Capture the cell that displays the provided text and extract its [x, y] central coordinate. 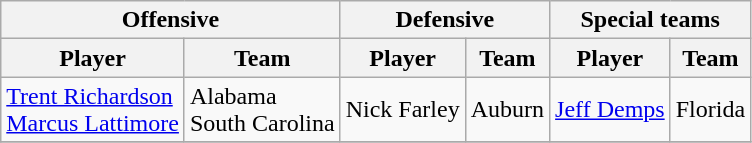
Florida [710, 110]
Special teams [650, 20]
Auburn [507, 110]
Nick Farley [402, 110]
AlabamaSouth Carolina [262, 110]
Trent RichardsonMarcus Lattimore [93, 110]
Defensive [444, 20]
Jeff Demps [610, 110]
Offensive [170, 20]
